Identify which cell holds the provided text, then report its (X, Y) central coordinate. 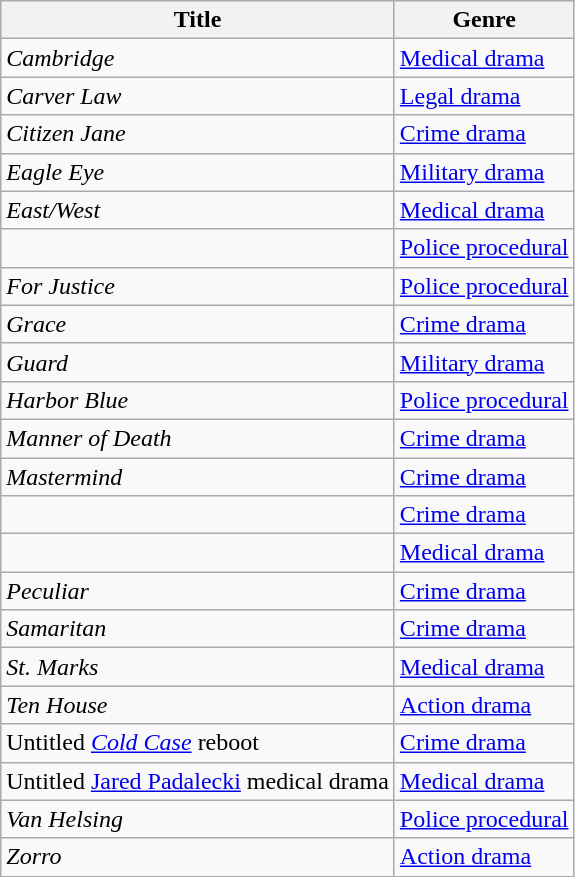
Peculiar (198, 591)
Zorro (198, 857)
Carver Law (198, 96)
Citizen Jane (198, 134)
Title (198, 20)
Ten House (198, 705)
Harbor Blue (198, 400)
Cambridge (198, 58)
Eagle Eye (198, 172)
Manner of Death (198, 438)
Mastermind (198, 477)
St. Marks (198, 667)
Grace (198, 324)
Genre (484, 20)
Untitled Jared Padalecki medical drama (198, 781)
Untitled Cold Case reboot (198, 743)
Samaritan (198, 629)
Legal drama (484, 96)
Guard (198, 362)
For Justice (198, 286)
Van Helsing (198, 819)
East/West (198, 210)
